Return the (X, Y) coordinate for the center point of the cell that contains the specified text.  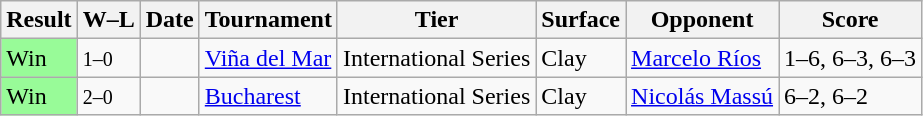
Tournament (268, 20)
Score (850, 20)
Viña del Mar (268, 58)
Surface (581, 20)
2–0 (108, 96)
1–0 (108, 58)
W–L (108, 20)
Marcelo Ríos (702, 58)
Opponent (702, 20)
6–2, 6–2 (850, 96)
1–6, 6–3, 6–3 (850, 58)
Nicolás Massú (702, 96)
Date (170, 20)
Result (39, 20)
Tier (436, 20)
Bucharest (268, 96)
